Output the (x, y) coordinate of the center of the cell containing the given text.  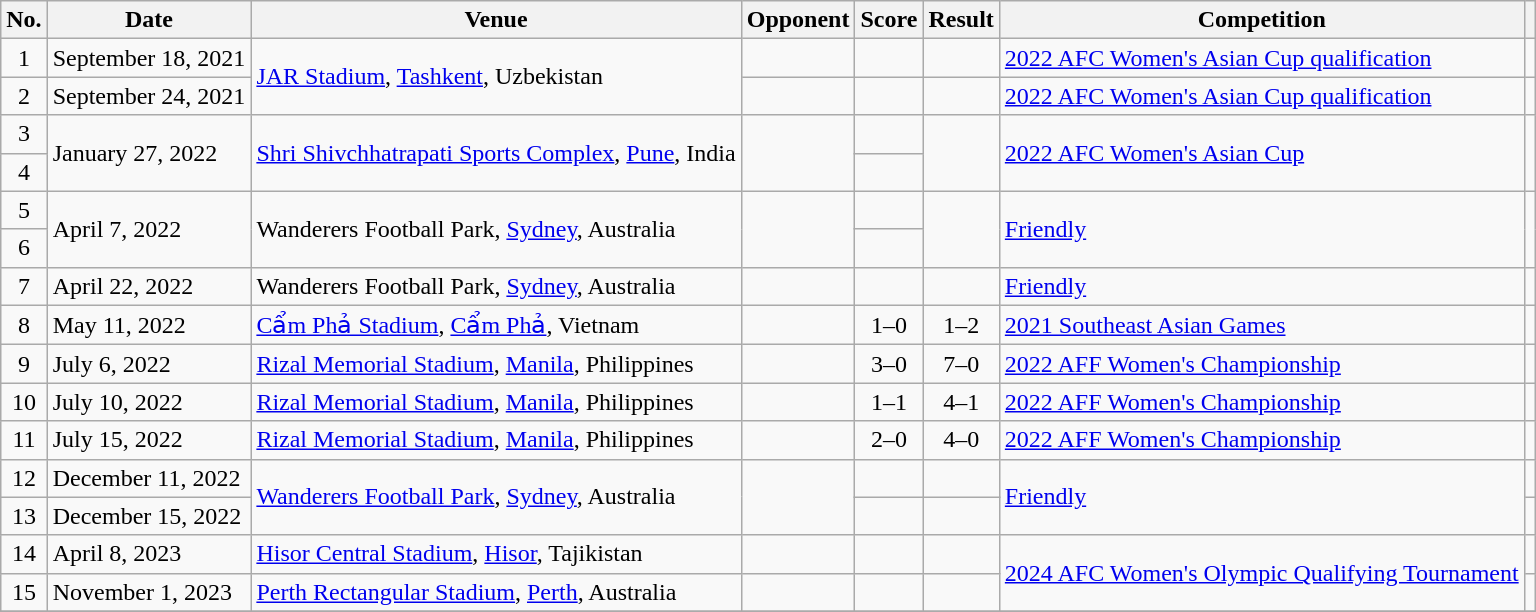
11 (24, 440)
July 15, 2022 (149, 440)
July 10, 2022 (149, 402)
5 (24, 210)
July 6, 2022 (149, 364)
December 15, 2022 (149, 516)
7–0 (961, 364)
3 (24, 134)
December 11, 2022 (149, 478)
4–0 (961, 440)
April 22, 2022 (149, 286)
JAR Stadium, Tashkent, Uzbekistan (496, 77)
6 (24, 248)
2–0 (889, 440)
2 (24, 96)
1–0 (889, 325)
Perth Rectangular Stadium, Perth, Australia (496, 592)
November 1, 2023 (149, 592)
April 7, 2022 (149, 229)
7 (24, 286)
May 11, 2022 (149, 325)
1–1 (889, 402)
9 (24, 364)
Hisor Central Stadium, Hisor, Tajikistan (496, 554)
Score (889, 20)
13 (24, 516)
4 (24, 172)
10 (24, 402)
1 (24, 58)
January 27, 2022 (149, 153)
September 18, 2021 (149, 58)
Date (149, 20)
4–1 (961, 402)
Cẩm Phả Stadium, Cẩm Phả, Vietnam (496, 325)
15 (24, 592)
Venue (496, 20)
1–2 (961, 325)
14 (24, 554)
No. (24, 20)
April 8, 2023 (149, 554)
September 24, 2021 (149, 96)
Result (961, 20)
Shri Shivchhatrapati Sports Complex, Pune, India (496, 153)
2022 AFC Women's Asian Cup (1262, 153)
2024 AFC Women's Olympic Qualifying Tournament (1262, 573)
Opponent (798, 20)
2021 Southeast Asian Games (1262, 325)
Competition (1262, 20)
3–0 (889, 364)
8 (24, 325)
12 (24, 478)
